Detect which cell encompasses the target text, then output its (X, Y) center coordinate. 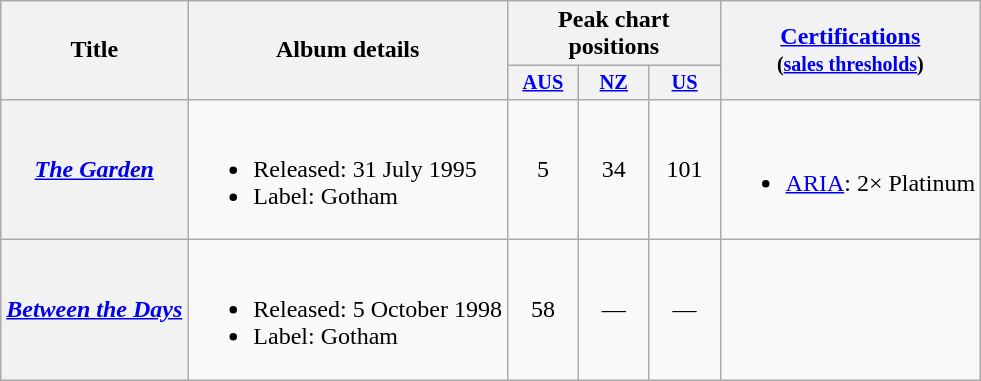
101 (684, 169)
Title (94, 50)
34 (614, 169)
58 (542, 310)
Certifications(sales thresholds) (850, 50)
Released: 5 October 1998Label: Gotham (348, 310)
Peak chart positions (614, 34)
5 (542, 169)
The Garden (94, 169)
Between the Days (94, 310)
NZ (614, 83)
ARIA: 2× Platinum (850, 169)
AUS (542, 83)
US (684, 83)
Released: 31 July 1995Label: Gotham (348, 169)
Album details (348, 50)
